Extract the [X, Y] coordinate from the center of the cell holding the provided text.  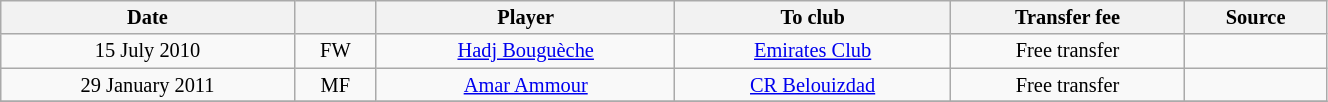
CR Belouizdad [812, 85]
MF [335, 85]
Source [1256, 17]
Hadj Bouguèche [525, 51]
To club [812, 17]
Date [148, 17]
29 January 2011 [148, 85]
15 July 2010 [148, 51]
Transfer fee [1067, 17]
Emirates Club [812, 51]
FW [335, 51]
Amar Ammour [525, 85]
Player [525, 17]
